Scan for the cell matching the given text and deliver its (X, Y) coordinate at center. 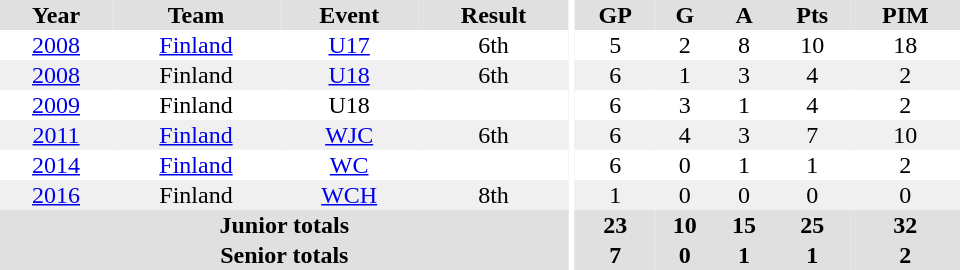
WJC (349, 135)
8th (493, 195)
18 (906, 45)
8 (744, 45)
Event (349, 15)
Year (56, 15)
A (744, 15)
2016 (56, 195)
U17 (349, 45)
2011 (56, 135)
PIM (906, 15)
G (684, 15)
25 (812, 225)
WC (349, 165)
WCH (349, 195)
Result (493, 15)
23 (615, 225)
Team (196, 15)
15 (744, 225)
5 (615, 45)
Pts (812, 15)
Junior totals (284, 225)
32 (906, 225)
2009 (56, 105)
GP (615, 15)
Senior totals (284, 255)
2014 (56, 165)
